Provide the [X, Y] coordinate of the cell's center where the given text is located.  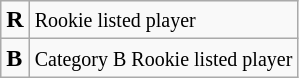
B [15, 58]
Rookie listed player [164, 20]
Category B Rookie listed player [164, 58]
R [15, 20]
